Search for the cell housing the specified text and yield its (x, y) center coordinate. 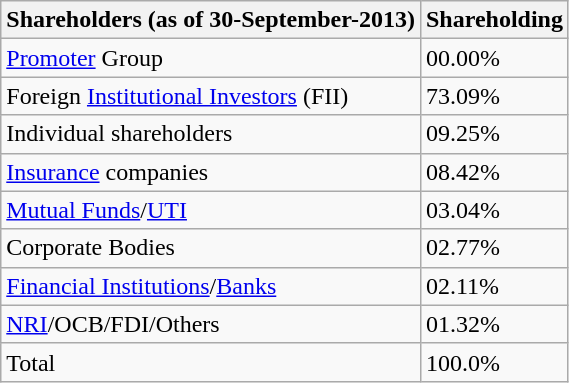
Promoter Group (211, 58)
Insurance companies (211, 172)
01.32% (494, 324)
02.11% (494, 286)
00.00% (494, 58)
09.25% (494, 134)
100.0% (494, 362)
Financial Institutions/Banks (211, 286)
02.77% (494, 248)
08.42% (494, 172)
Corporate Bodies (211, 248)
Foreign Institutional Investors (FII) (211, 96)
03.04% (494, 210)
NRI/OCB/FDI/Others (211, 324)
Mutual Funds/UTI (211, 210)
Shareholding (494, 20)
73.09% (494, 96)
Individual shareholders (211, 134)
Total (211, 362)
Shareholders (as of 30-September-2013) (211, 20)
